Locate the cell with the specified text and output its (X, Y) center coordinate. 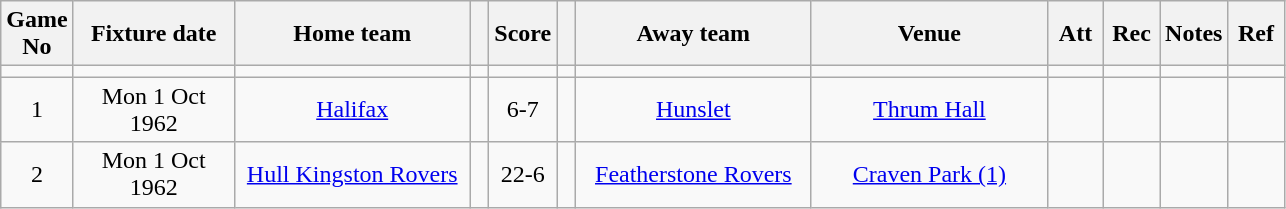
6-7 (523, 110)
Att (1075, 34)
1 (37, 110)
Fixture date (154, 34)
Halifax (352, 110)
Featherstone Rovers (693, 174)
Thrum Hall (929, 110)
Score (523, 34)
Hunslet (693, 110)
22-6 (523, 174)
Ref (1256, 34)
Venue (929, 34)
Craven Park (1) (929, 174)
Away team (693, 34)
Hull Kingston Rovers (352, 174)
Notes (1194, 34)
2 (37, 174)
Game No (37, 34)
Rec (1132, 34)
Home team (352, 34)
